Identify which cell holds the provided text, then report its (X, Y) central coordinate. 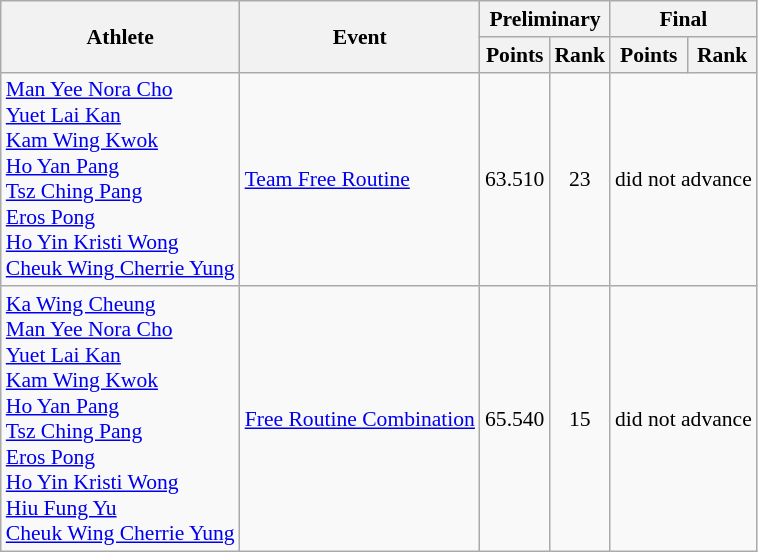
Ka Wing CheungMan Yee Nora ChoYuet Lai KanKam Wing KwokHo Yan PangTsz Ching PangEros PongHo Yin Kristi WongHiu Fung YuCheuk Wing Cherrie Yung (120, 420)
23 (580, 179)
Final (684, 19)
Event (360, 36)
63.510 (514, 179)
Man Yee Nora ChoYuet Lai KanKam Wing KwokHo Yan PangTsz Ching PangEros PongHo Yin Kristi WongCheuk Wing Cherrie Yung (120, 179)
15 (580, 420)
Athlete (120, 36)
Preliminary (545, 19)
Team Free Routine (360, 179)
Free Routine Combination (360, 420)
65.540 (514, 420)
